Return (X, Y) of the center of cell containing provided text 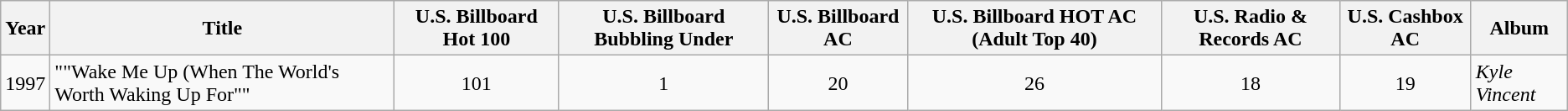
20 (838, 82)
1997 (25, 82)
Album (1519, 29)
101 (477, 82)
1 (663, 82)
U.S. Billboard Hot 100 (477, 29)
U.S. Radio & Records AC (1251, 29)
18 (1251, 82)
U.S. Billboard Bubbling Under (663, 29)
U.S. Cashbox AC (1406, 29)
U.S. Billboard AC (838, 29)
U.S. Billboard HOT AC (Adult Top 40) (1034, 29)
Kyle Vincent (1519, 82)
Year (25, 29)
Title (223, 29)
19 (1406, 82)
26 (1034, 82)
""Wake Me Up (When The World's Worth Waking Up For"" (223, 82)
